Scan for the cell matching the given text and deliver its (x, y) coordinate at center. 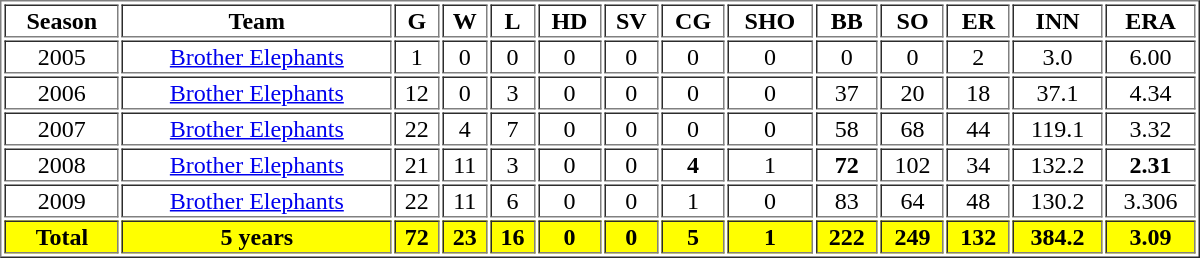
130.2 (1058, 200)
384.2 (1058, 236)
Season (62, 20)
2007 (62, 128)
W (464, 20)
18 (978, 92)
6 (512, 200)
44 (978, 128)
4.34 (1151, 92)
23 (464, 236)
3.32 (1151, 128)
3.09 (1151, 236)
5 years (256, 236)
132 (978, 236)
83 (846, 200)
INN (1058, 20)
SV (632, 20)
BB (846, 20)
ERA (1151, 20)
2 (978, 56)
12 (416, 92)
119.1 (1058, 128)
58 (846, 128)
132.2 (1058, 164)
222 (846, 236)
SHO (770, 20)
64 (912, 200)
CG (694, 20)
HD (570, 20)
37.1 (1058, 92)
2006 (62, 92)
20 (912, 92)
249 (912, 236)
2005 (62, 56)
102 (912, 164)
6.00 (1151, 56)
2.31 (1151, 164)
ER (978, 20)
37 (846, 92)
G (416, 20)
L (512, 20)
Team (256, 20)
21 (416, 164)
Total (62, 236)
2008 (62, 164)
3.0 (1058, 56)
7 (512, 128)
5 (694, 236)
34 (978, 164)
SO (912, 20)
3.306 (1151, 200)
2009 (62, 200)
16 (512, 236)
68 (912, 128)
48 (978, 200)
